Return the [x, y] coordinate for the center point of the cell that contains the specified text.  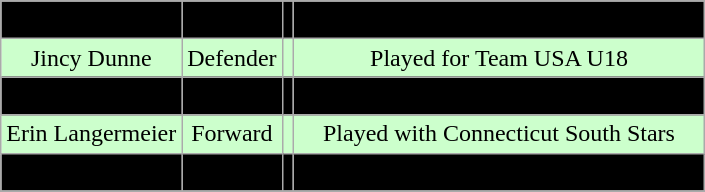
Jincy Dunne [92, 58]
Erin Langermeier [92, 134]
Member of the Dodge City Wildcats [499, 172]
Played with Connecticut South Stars [499, 134]
Attended Eden Prairie (MN) High School [499, 20]
Member of the Oakville Jr. Hornets [499, 96]
Lauren Boyle [92, 20]
Played for Team USA U18 [499, 58]
Maddy Field [92, 96]
Dana Rasmussen [92, 172]
